For the text-containing cell, return its midpoint in [x, y] coordinate format. 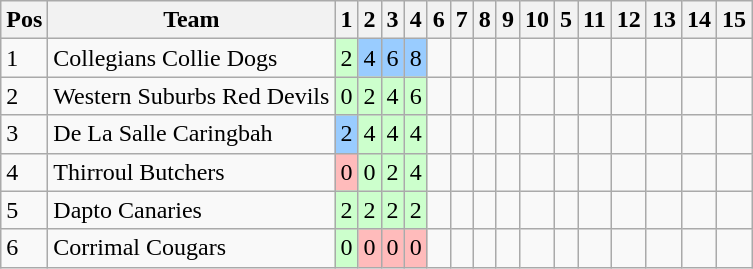
11 [595, 20]
Western Suburbs Red Devils [192, 96]
14 [698, 20]
15 [734, 20]
9 [508, 20]
10 [536, 20]
13 [664, 20]
Dapto Canaries [192, 210]
Corrimal Cougars [192, 248]
7 [462, 20]
Team [192, 20]
Thirroul Butchers [192, 172]
De La Salle Caringbah [192, 134]
Collegians Collie Dogs [192, 58]
Pos [24, 20]
12 [628, 20]
